Pinpoint the cell where the given text exists, returning its [X, Y] midpoint coordinate. 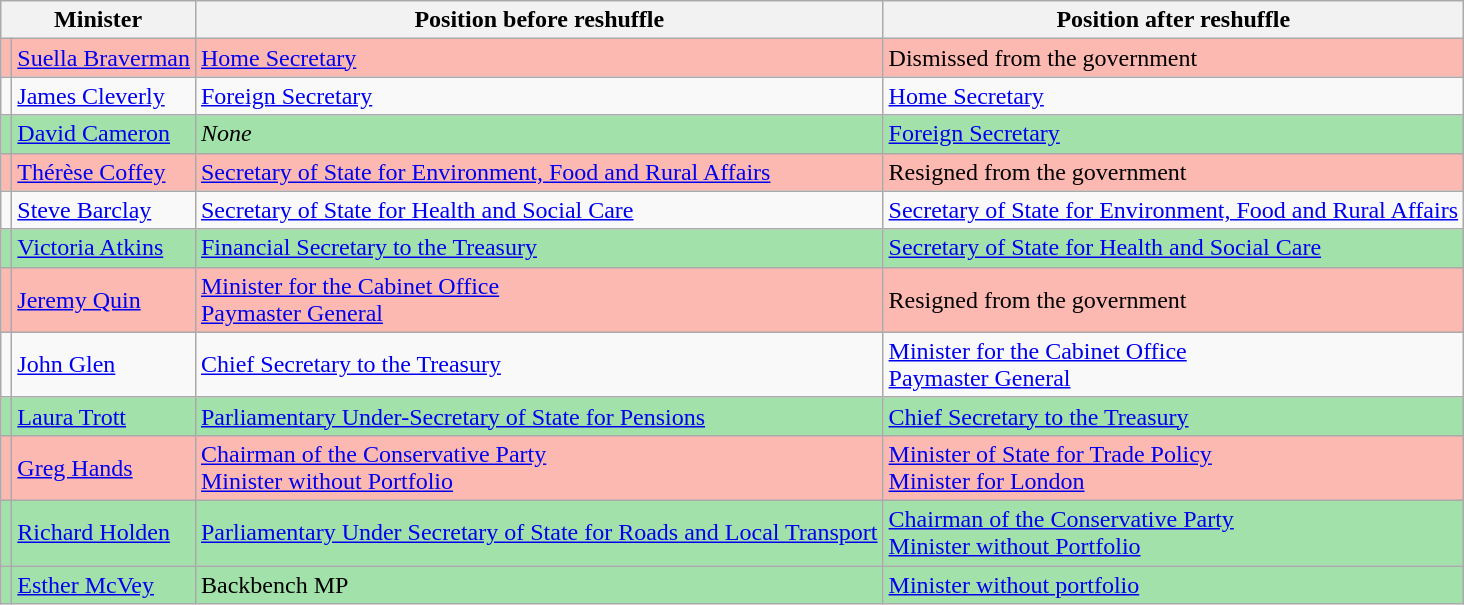
Minister without portfolio [1173, 585]
James Cleverly [104, 96]
Position after reshuffle [1173, 20]
Backbench MP [539, 585]
Esther McVey [104, 585]
Steve Barclay [104, 210]
Minister [98, 20]
Victoria Atkins [104, 248]
Position before reshuffle [539, 20]
Minister of State for Trade PolicyMinister for London [1173, 468]
Financial Secretary to the Treasury [539, 248]
Laura Trott [104, 416]
David Cameron [104, 134]
Dismissed from the government [1173, 58]
Richard Holden [104, 532]
Parliamentary Under-Secretary of State for Pensions [539, 416]
John Glen [104, 364]
Suella Braverman [104, 58]
Jeremy Quin [104, 300]
Parliamentary Under Secretary of State for Roads and Local Transport [539, 532]
Greg Hands [104, 468]
None [539, 134]
Thérèse Coffey [104, 172]
